Return the [x, y] coordinate for the center point of the cell that contains the specified text.  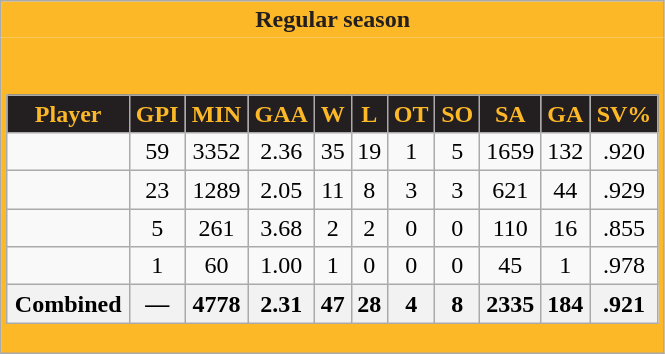
.855 [624, 228]
GPI [157, 114]
W [333, 114]
23 [157, 190]
Player [68, 114]
GAA [282, 114]
2.36 [282, 152]
1289 [216, 190]
Regular season [333, 20]
47 [333, 304]
3352 [216, 152]
621 [510, 190]
16 [566, 228]
45 [510, 266]
MIN [216, 114]
19 [369, 152]
132 [566, 152]
11 [333, 190]
110 [510, 228]
3.68 [282, 228]
.978 [624, 266]
1659 [510, 152]
60 [216, 266]
.920 [624, 152]
28 [369, 304]
4778 [216, 304]
59 [157, 152]
1.00 [282, 266]
L [369, 114]
.929 [624, 190]
2.05 [282, 190]
35 [333, 152]
OT [410, 114]
4 [410, 304]
2335 [510, 304]
2.31 [282, 304]
Combined [68, 304]
SA [510, 114]
261 [216, 228]
.921 [624, 304]
184 [566, 304]
44 [566, 190]
SV% [624, 114]
— [157, 304]
SO [458, 114]
GA [566, 114]
